Find where the given text appears and provide that cell's center as (x, y) coordinate. 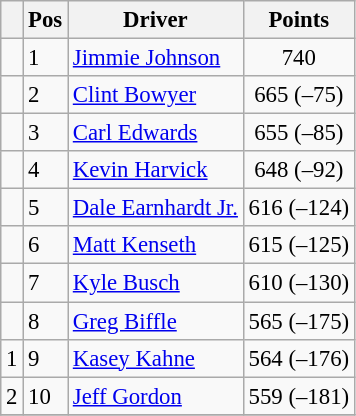
Driver (156, 20)
665 (–75) (298, 95)
Kyle Busch (156, 283)
740 (298, 58)
Pos (46, 20)
Jimmie Johnson (156, 58)
3 (46, 133)
559 (–181) (298, 396)
Greg Biffle (156, 321)
8 (46, 321)
Kevin Harvick (156, 170)
5 (46, 208)
648 (–92) (298, 170)
Points (298, 20)
Carl Edwards (156, 133)
4 (46, 170)
6 (46, 245)
615 (–125) (298, 245)
Matt Kenseth (156, 245)
7 (46, 283)
Clint Bowyer (156, 95)
565 (–175) (298, 321)
9 (46, 358)
655 (–85) (298, 133)
Jeff Gordon (156, 396)
Dale Earnhardt Jr. (156, 208)
610 (–130) (298, 283)
Kasey Kahne (156, 358)
10 (46, 396)
616 (–124) (298, 208)
564 (–176) (298, 358)
